Find where the given text appears and provide that cell's center as [X, Y] coordinate. 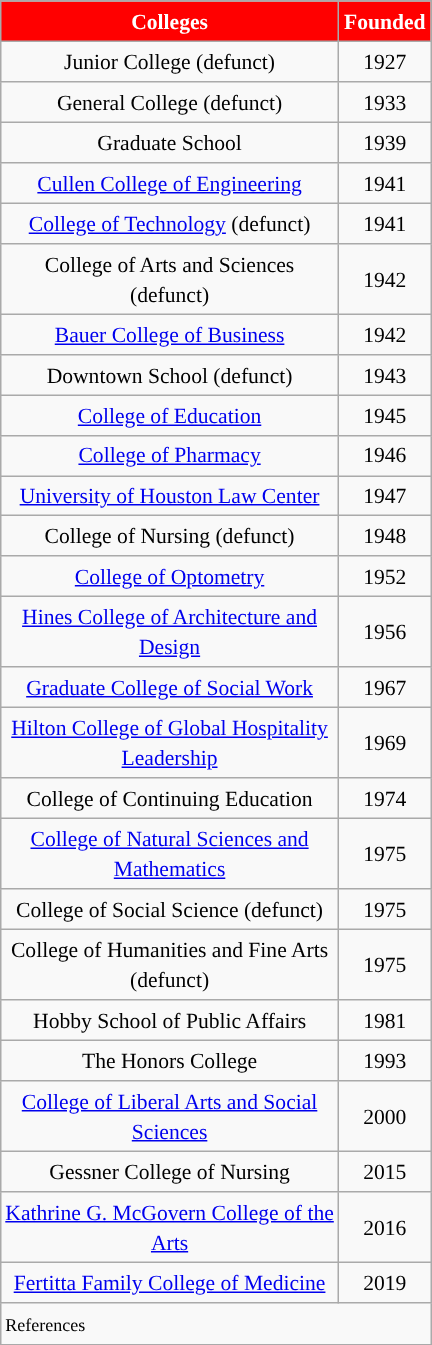
2000 [385, 1116]
1956 [385, 632]
College of Education [170, 415]
1993 [385, 1060]
College of Optometry [170, 576]
2016 [385, 1228]
Downtown School (defunct) [170, 374]
Fertitta Family College of Medicine [170, 1282]
1933 [385, 102]
1943 [385, 374]
General College (defunct) [170, 102]
College of Arts and Sciences (defunct) [170, 278]
College of Natural Sciences and Mathematics [170, 854]
Gessner College of Nursing [170, 1171]
Founded [385, 21]
1981 [385, 1020]
College of Continuing Education [170, 798]
1948 [385, 536]
1927 [385, 62]
Cullen College of Engineering [170, 183]
Graduate College of Social Work [170, 687]
Hines College of Architecture and Design [170, 632]
1969 [385, 744]
Junior College (defunct) [170, 62]
2015 [385, 1171]
Bauer College of Business [170, 334]
The Honors College [170, 1060]
Graduate School [170, 142]
1946 [385, 455]
College of Pharmacy [170, 455]
References [215, 1324]
Hobby School of Public Affairs [170, 1020]
College of Nursing (defunct) [170, 536]
1974 [385, 798]
Hilton College of Global Hospitality Leadership [170, 744]
College of Social Science (defunct) [170, 909]
Kathrine G. McGovern College of the Arts [170, 1228]
University of Houston Law Center [170, 496]
1947 [385, 496]
1967 [385, 687]
1939 [385, 142]
College of Technology (defunct) [170, 223]
1945 [385, 415]
2019 [385, 1282]
1952 [385, 576]
Colleges [170, 21]
College of Humanities and Fine Arts (defunct) [170, 964]
College of Liberal Arts and Social Sciences [170, 1116]
